For the text-containing cell, return its midpoint in [x, y] coordinate format. 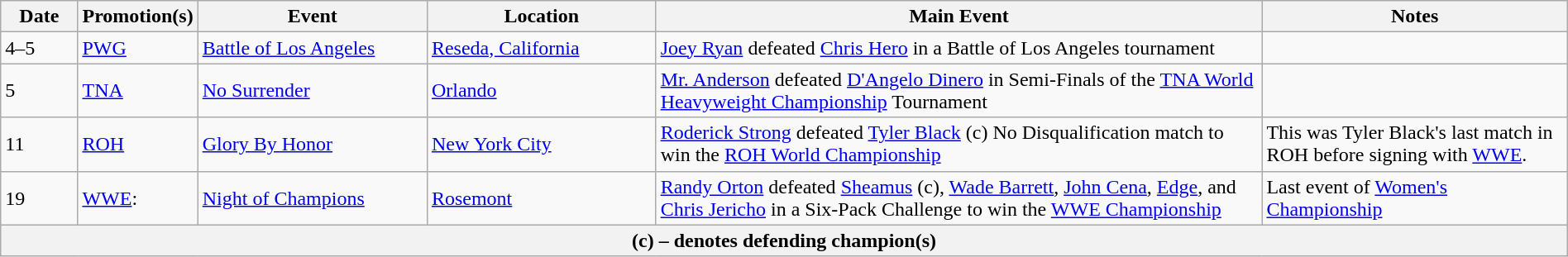
PWG [137, 48]
Location [541, 17]
Last event of Women's Championship [1414, 198]
WWE: [137, 198]
ROH [137, 144]
No Surrender [313, 91]
Rosemont [541, 198]
Reseda, California [541, 48]
New York City [541, 144]
Roderick Strong defeated Tyler Black (c) No Disqualification match to win the ROH World Championship [959, 144]
Battle of Los Angeles [313, 48]
Mr. Anderson defeated D'Angelo Dinero in Semi-Finals of the TNA World Heavyweight Championship Tournament [959, 91]
19 [40, 198]
Notes [1414, 17]
4–5 [40, 48]
11 [40, 144]
This was Tyler Black's last match in ROH before signing with WWE. [1414, 144]
(c) – denotes defending champion(s) [784, 240]
Event [313, 17]
TNA [137, 91]
Randy Orton defeated Sheamus (c), Wade Barrett, John Cena, Edge, and Chris Jericho in a Six-Pack Challenge to win the WWE Championship [959, 198]
Date [40, 17]
5 [40, 91]
Glory By Honor [313, 144]
Orlando [541, 91]
Joey Ryan defeated Chris Hero in a Battle of Los Angeles tournament [959, 48]
Night of Champions [313, 198]
Main Event [959, 17]
Promotion(s) [137, 17]
